Capture the cell that displays the provided text and extract its [x, y] central coordinate. 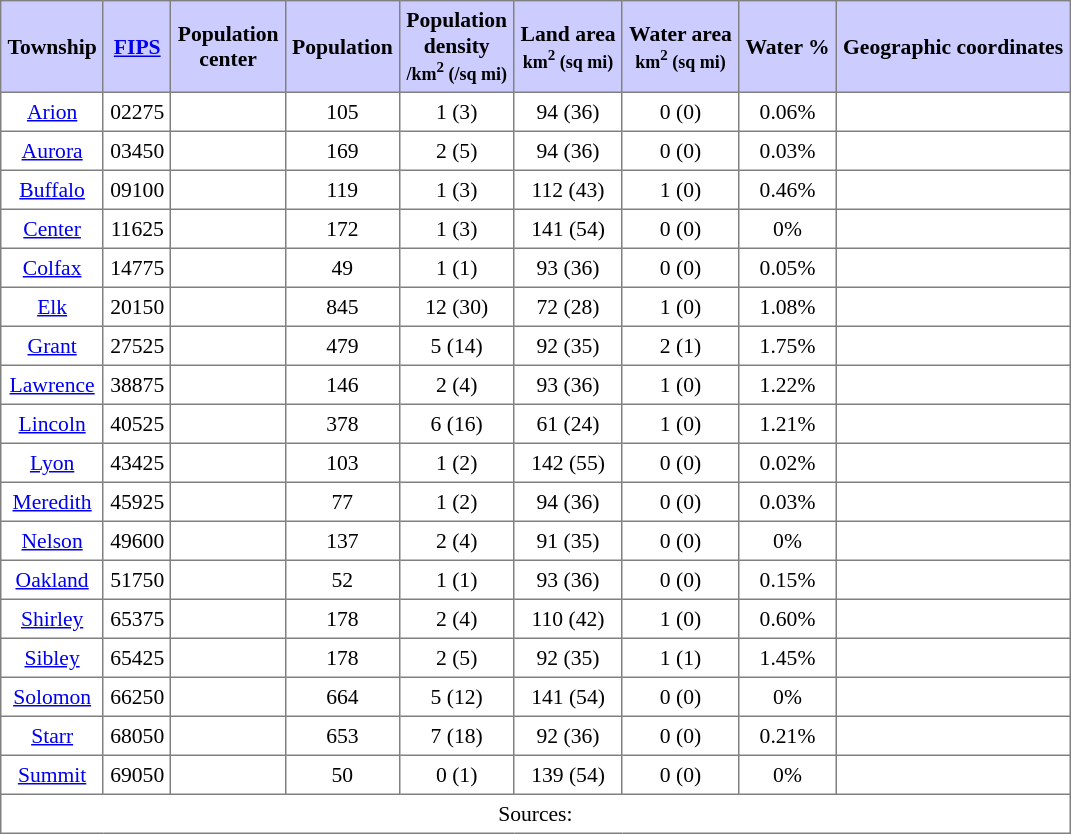
0.02% [788, 462]
Geographic coordinates [953, 47]
Water areakm2 (sq mi) [680, 47]
378 [342, 424]
68050 [136, 736]
Population [342, 47]
49 [342, 268]
27525 [136, 346]
0.60% [788, 618]
Sources: [536, 814]
110 (42) [568, 618]
0 (1) [457, 774]
Lincoln [52, 424]
Summit [52, 774]
0.15% [788, 580]
105 [342, 112]
2 (1) [680, 346]
Sibley [52, 658]
Township [52, 47]
119 [342, 190]
Lyon [52, 462]
Land areakm2 (sq mi) [568, 47]
40525 [136, 424]
142 (55) [568, 462]
139 (54) [568, 774]
0.05% [788, 268]
6 (16) [457, 424]
Colfax [52, 268]
0.21% [788, 736]
1.75% [788, 346]
Oakland [52, 580]
11625 [136, 228]
49600 [136, 540]
66250 [136, 696]
7 (18) [457, 736]
Solomon [52, 696]
65425 [136, 658]
77 [342, 502]
02275 [136, 112]
61 (24) [568, 424]
Shirley [52, 618]
Lawrence [52, 384]
91 (35) [568, 540]
Grant [52, 346]
65375 [136, 618]
92 (36) [568, 736]
1.21% [788, 424]
50 [342, 774]
52 [342, 580]
103 [342, 462]
1.08% [788, 306]
14775 [136, 268]
479 [342, 346]
1.45% [788, 658]
51750 [136, 580]
09100 [136, 190]
Populationcenter [228, 47]
5 (14) [457, 346]
20150 [136, 306]
Arion [52, 112]
Nelson [52, 540]
146 [342, 384]
45925 [136, 502]
172 [342, 228]
Populationdensity/km2 (/sq mi) [457, 47]
03450 [136, 150]
72 (28) [568, 306]
Starr [52, 736]
0.46% [788, 190]
43425 [136, 462]
Elk [52, 306]
653 [342, 736]
664 [342, 696]
Center [52, 228]
1.22% [788, 384]
845 [342, 306]
69050 [136, 774]
0.06% [788, 112]
12 (30) [457, 306]
Aurora [52, 150]
FIPS [136, 47]
Water % [788, 47]
5 (12) [457, 696]
137 [342, 540]
38875 [136, 384]
169 [342, 150]
Meredith [52, 502]
Buffalo [52, 190]
112 (43) [568, 190]
